Scan for the cell matching the given text and deliver its [X, Y] coordinate at center. 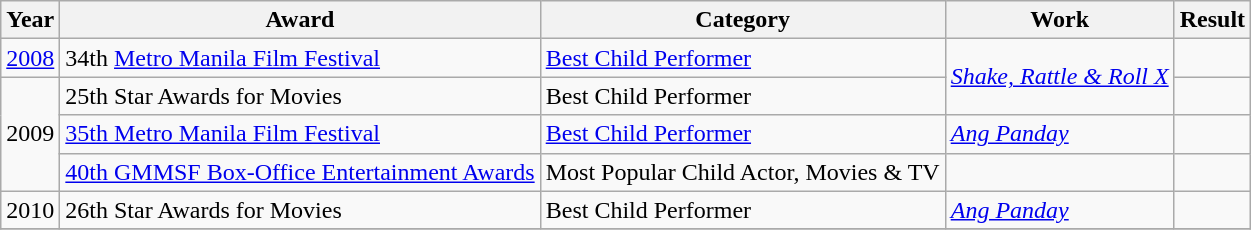
40th GMMSF Box-Office Entertainment Awards [300, 172]
2009 [30, 134]
Most Popular Child Actor, Movies & TV [742, 172]
Year [30, 20]
34th Metro Manila Film Festival [300, 58]
26th Star Awards for Movies [300, 210]
Result [1212, 20]
Shake, Rattle & Roll X [1060, 77]
2008 [30, 58]
Award [300, 20]
Work [1060, 20]
25th Star Awards for Movies [300, 96]
35th Metro Manila Film Festival [300, 134]
Category [742, 20]
2010 [30, 210]
